Pinpoint the cell where the given text exists, returning its [x, y] midpoint coordinate. 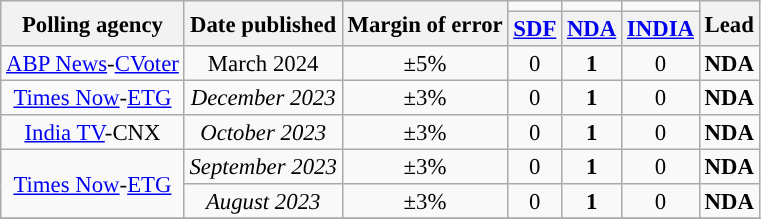
March 2024 [263, 64]
December 2023 [263, 98]
Polling agency [92, 24]
Lead [729, 24]
±5% [425, 64]
Date published [263, 24]
SDF [535, 30]
August 2023 [263, 202]
October 2023 [263, 132]
India TV-CNX [92, 132]
September 2023 [263, 168]
Margin of error [425, 24]
INDIA [661, 30]
ABP News-CVoter [92, 64]
